Output the [x, y] coordinate of the center of the cell containing the given text.  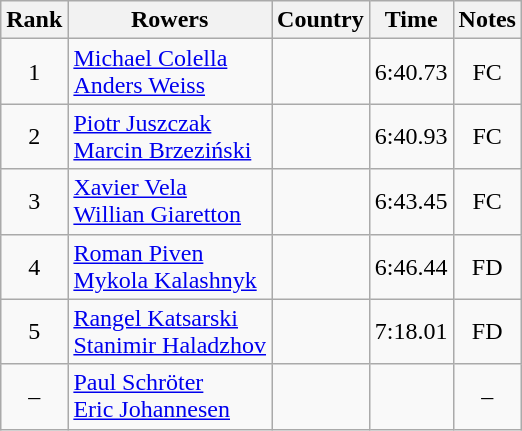
5 [34, 332]
Time [411, 20]
6:43.45 [411, 202]
Michael ColellaAnders Weiss [170, 72]
3 [34, 202]
4 [34, 266]
7:18.01 [411, 332]
Rangel KatsarskiStanimir Haladzhov [170, 332]
Piotr JuszczakMarcin Brzeziński [170, 136]
6:40.73 [411, 72]
Roman PivenMykola Kalashnyk [170, 266]
1 [34, 72]
Paul SchröterEric Johannesen [170, 396]
Country [321, 20]
Xavier VelaWillian Giaretton [170, 202]
6:46.44 [411, 266]
Notes [487, 20]
2 [34, 136]
Rank [34, 20]
6:40.93 [411, 136]
Rowers [170, 20]
